Determine the (X, Y) coordinate at the center of the cell enclosing the given text.  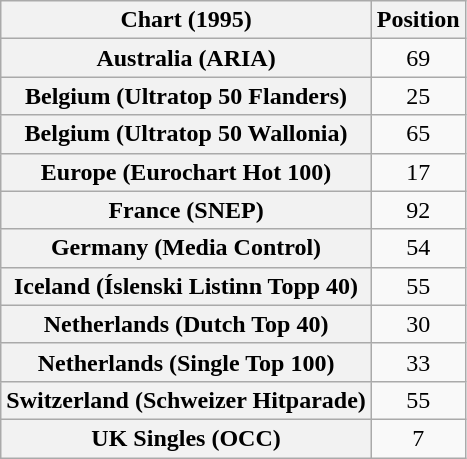
Position (418, 20)
Netherlands (Single Top 100) (186, 362)
Belgium (Ultratop 50 Wallonia) (186, 134)
65 (418, 134)
Australia (ARIA) (186, 58)
Netherlands (Dutch Top 40) (186, 324)
54 (418, 248)
33 (418, 362)
France (SNEP) (186, 210)
25 (418, 96)
Iceland (Íslenski Listinn Topp 40) (186, 286)
17 (418, 172)
69 (418, 58)
Switzerland (Schweizer Hitparade) (186, 400)
Belgium (Ultratop 50 Flanders) (186, 96)
7 (418, 438)
Chart (1995) (186, 20)
Europe (Eurochart Hot 100) (186, 172)
30 (418, 324)
UK Singles (OCC) (186, 438)
92 (418, 210)
Germany (Media Control) (186, 248)
